Find where the given text appears and provide that cell's center as [x, y] coordinate. 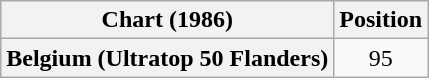
Chart (1986) [168, 20]
95 [381, 58]
Belgium (Ultratop 50 Flanders) [168, 58]
Position [381, 20]
